Return the [x, y] coordinate for the center point of the cell that contains the specified text.  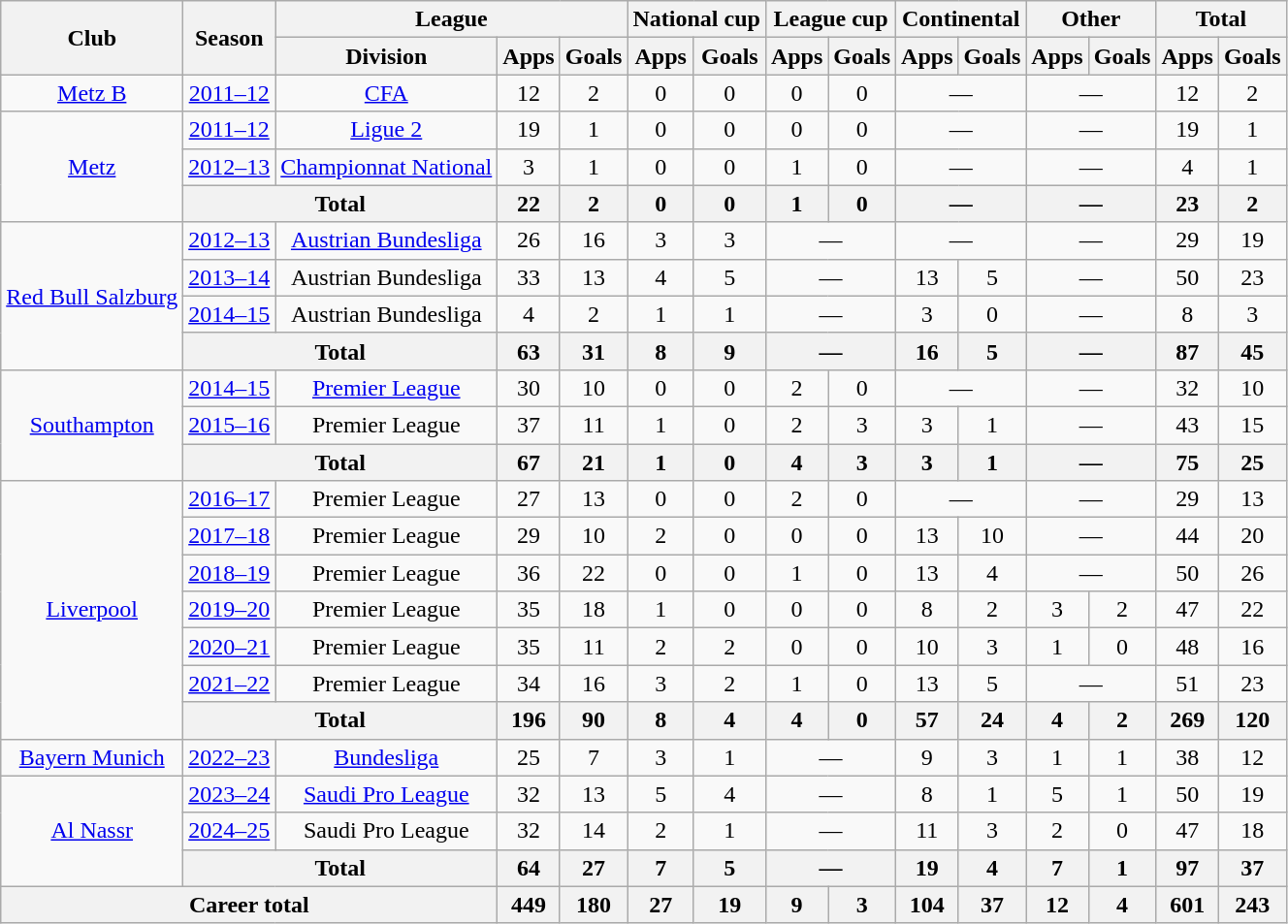
120 [1252, 720]
45 [1252, 351]
2016–17 [229, 499]
90 [594, 720]
43 [1187, 425]
104 [927, 905]
36 [529, 573]
2023–24 [229, 794]
269 [1187, 720]
87 [1187, 351]
196 [529, 720]
Club [92, 38]
20 [1252, 536]
Season [229, 38]
64 [529, 868]
243 [1252, 905]
2015–16 [229, 425]
51 [1187, 684]
Liverpool [92, 610]
48 [1187, 647]
Bundesliga [386, 757]
Al Nassr [92, 831]
601 [1187, 905]
75 [1187, 462]
Bayern Munich [92, 757]
CFA [386, 93]
Metz [92, 167]
Career total [249, 905]
449 [529, 905]
67 [529, 462]
Continental [961, 19]
14 [594, 831]
97 [1187, 868]
National cup [696, 19]
League [452, 19]
Championnat National [386, 167]
63 [529, 351]
2019–20 [229, 610]
League cup [830, 19]
2020–21 [229, 647]
24 [992, 720]
2021–22 [229, 684]
180 [594, 905]
Red Bull Salzburg [92, 296]
34 [529, 684]
Southampton [92, 425]
Metz B [92, 93]
44 [1187, 536]
2018–19 [229, 573]
Division [386, 56]
33 [529, 277]
2022–23 [229, 757]
Other [1091, 19]
15 [1252, 425]
21 [594, 462]
2013–14 [229, 277]
57 [927, 720]
38 [1187, 757]
2024–25 [229, 831]
Ligue 2 [386, 130]
2017–18 [229, 536]
30 [529, 388]
31 [594, 351]
